Locate the cell with the specified text and output its (X, Y) center coordinate. 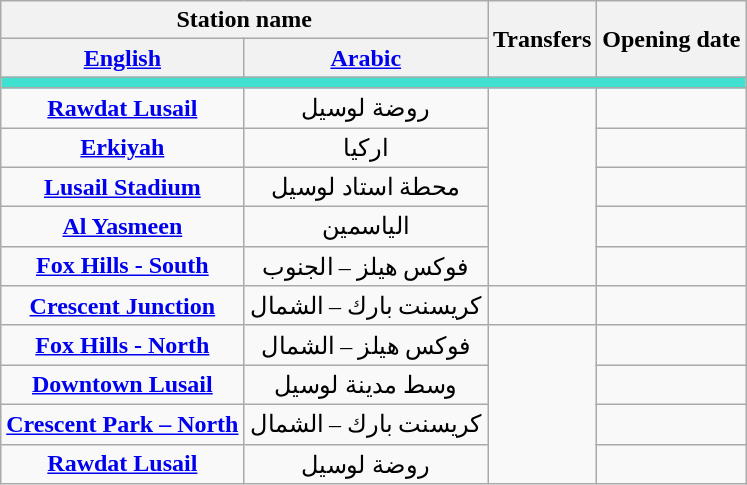
Downtown Lusail (122, 385)
وسط مدينة لوسيل (366, 385)
Lusail Stadium (122, 187)
Opening date (672, 39)
Fox Hills - South (122, 266)
Station name (244, 20)
Al Yasmeen (122, 227)
فوكس هيلز – الجنوب (366, 266)
Crescent Park – North (122, 424)
Fox Hills - North (122, 345)
محطة استاد لوسيل (366, 187)
English (122, 58)
Transfers (542, 39)
فوكس هيلز – الشمال (366, 345)
Crescent Junction (122, 306)
Erkiyah (122, 148)
Arabic (366, 58)
اركيا (366, 148)
الياسمين (366, 227)
